Capture the cell that displays the provided text and extract its (X, Y) central coordinate. 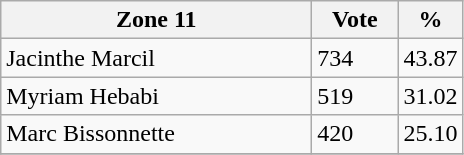
% (430, 20)
734 (355, 58)
25.10 (430, 134)
Zone 11 (156, 20)
Myriam Hebabi (156, 96)
Jacinthe Marcil (156, 58)
519 (355, 96)
Marc Bissonnette (156, 134)
43.87 (430, 58)
420 (355, 134)
31.02 (430, 96)
Vote (355, 20)
